Search for the cell housing the specified text and yield its (X, Y) center coordinate. 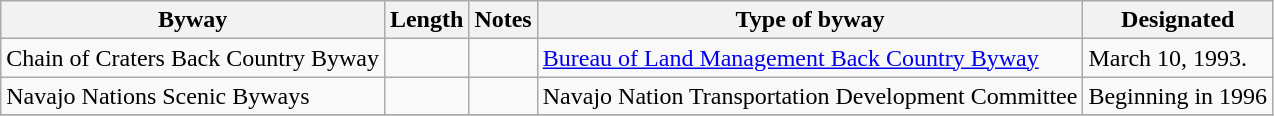
Designated (1178, 20)
Beginning in 1996 (1178, 96)
Notes (503, 20)
Navajo Nation Transportation Development Committee (810, 96)
March 10, 1993. (1178, 58)
Chain of Craters Back Country Byway (193, 58)
Bureau of Land Management Back Country Byway (810, 58)
Length (426, 20)
Byway (193, 20)
Navajo Nations Scenic Byways (193, 96)
Type of byway (810, 20)
